From the cell containing the given text, extract its center point as [x, y] coordinate. 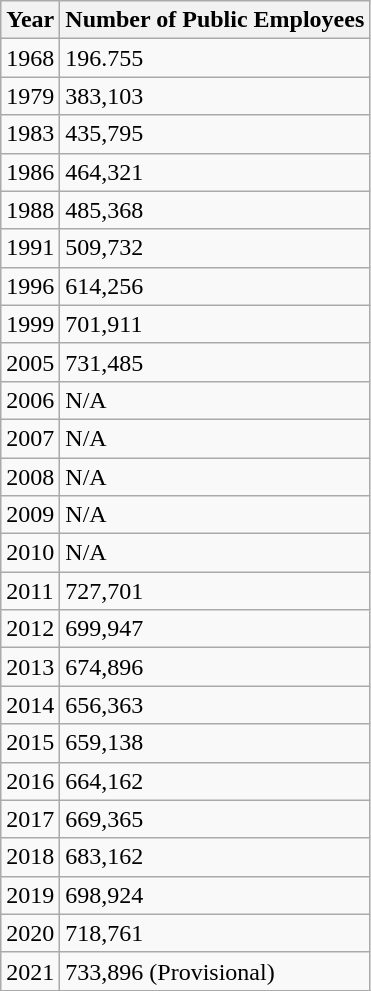
2006 [30, 400]
699,947 [215, 629]
2014 [30, 705]
2015 [30, 743]
733,896 (Provisional) [215, 971]
2021 [30, 971]
2009 [30, 515]
2007 [30, 438]
196.755 [215, 58]
435,795 [215, 134]
1986 [30, 172]
2008 [30, 477]
2010 [30, 553]
698,924 [215, 895]
718,761 [215, 933]
2019 [30, 895]
383,103 [215, 96]
727,701 [215, 591]
464,321 [215, 172]
674,896 [215, 667]
669,365 [215, 819]
2013 [30, 667]
Number of Public Employees [215, 20]
Year [30, 20]
2018 [30, 857]
731,485 [215, 362]
1996 [30, 286]
2005 [30, 362]
1988 [30, 210]
2016 [30, 781]
656,363 [215, 705]
509,732 [215, 248]
2011 [30, 591]
1968 [30, 58]
1991 [30, 248]
1979 [30, 96]
659,138 [215, 743]
1999 [30, 324]
485,368 [215, 210]
2017 [30, 819]
614,256 [215, 286]
2020 [30, 933]
664,162 [215, 781]
1983 [30, 134]
683,162 [215, 857]
2012 [30, 629]
701,911 [215, 324]
